Capture the cell that displays the provided text and extract its (x, y) central coordinate. 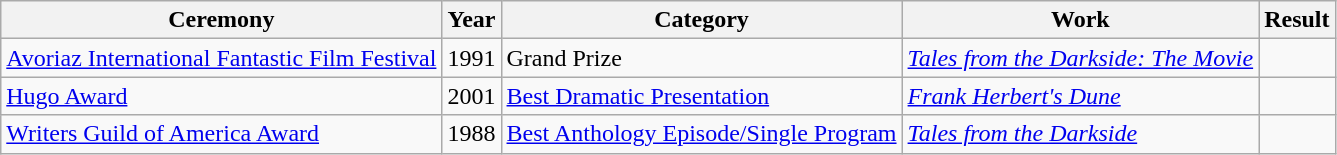
Avoriaz International Fantastic Film Festival (222, 58)
2001 (472, 96)
Tales from the Darkside (1080, 134)
Frank Herbert's Dune (1080, 96)
Best Dramatic Presentation (702, 96)
Result (1297, 20)
Grand Prize (702, 58)
Ceremony (222, 20)
Year (472, 20)
Tales from the Darkside: The Movie (1080, 58)
Work (1080, 20)
Hugo Award (222, 96)
1988 (472, 134)
Best Anthology Episode/Single Program (702, 134)
1991 (472, 58)
Category (702, 20)
Writers Guild of America Award (222, 134)
